Identify which cell holds the provided text, then report its [X, Y] central coordinate. 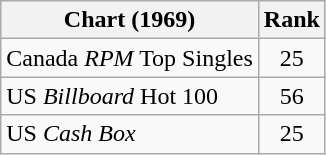
56 [292, 96]
US Cash Box [130, 134]
Rank [292, 20]
US Billboard Hot 100 [130, 96]
Canada RPM Top Singles [130, 58]
Chart (1969) [130, 20]
